Scan for the cell matching the given text and deliver its (x, y) coordinate at center. 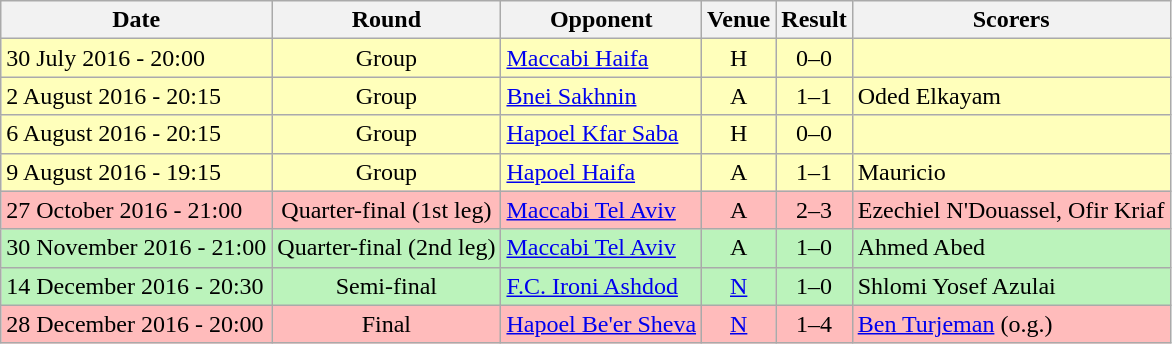
6 August 2016 - 20:15 (136, 134)
Ezechiel N'Douassel, Ofir Kriaf (1011, 210)
27 October 2016 - 21:00 (136, 210)
Opponent (602, 20)
Final (386, 324)
Hapoel Be'er Sheva (602, 324)
14 December 2016 - 20:30 (136, 286)
Quarter-final (2nd leg) (386, 248)
Bnei Sakhnin (602, 96)
28 December 2016 - 20:00 (136, 324)
Round (386, 20)
9 August 2016 - 19:15 (136, 172)
F.C. Ironi Ashdod (602, 286)
Scorers (1011, 20)
Mauricio (1011, 172)
30 July 2016 - 20:00 (136, 58)
30 November 2016 - 21:00 (136, 248)
2 August 2016 - 20:15 (136, 96)
Result (814, 20)
1–4 (814, 324)
2–3 (814, 210)
Date (136, 20)
Venue (739, 20)
Oded Elkayam (1011, 96)
Ben Turjeman (o.g.) (1011, 324)
Ahmed Abed (1011, 248)
Quarter-final (1st leg) (386, 210)
Hapoel Haifa (602, 172)
Maccabi Haifa (602, 58)
Semi-final (386, 286)
Hapoel Kfar Saba (602, 134)
Shlomi Yosef Azulai (1011, 286)
